Provide the (x, y) coordinate of the cell's center where the given text is located.  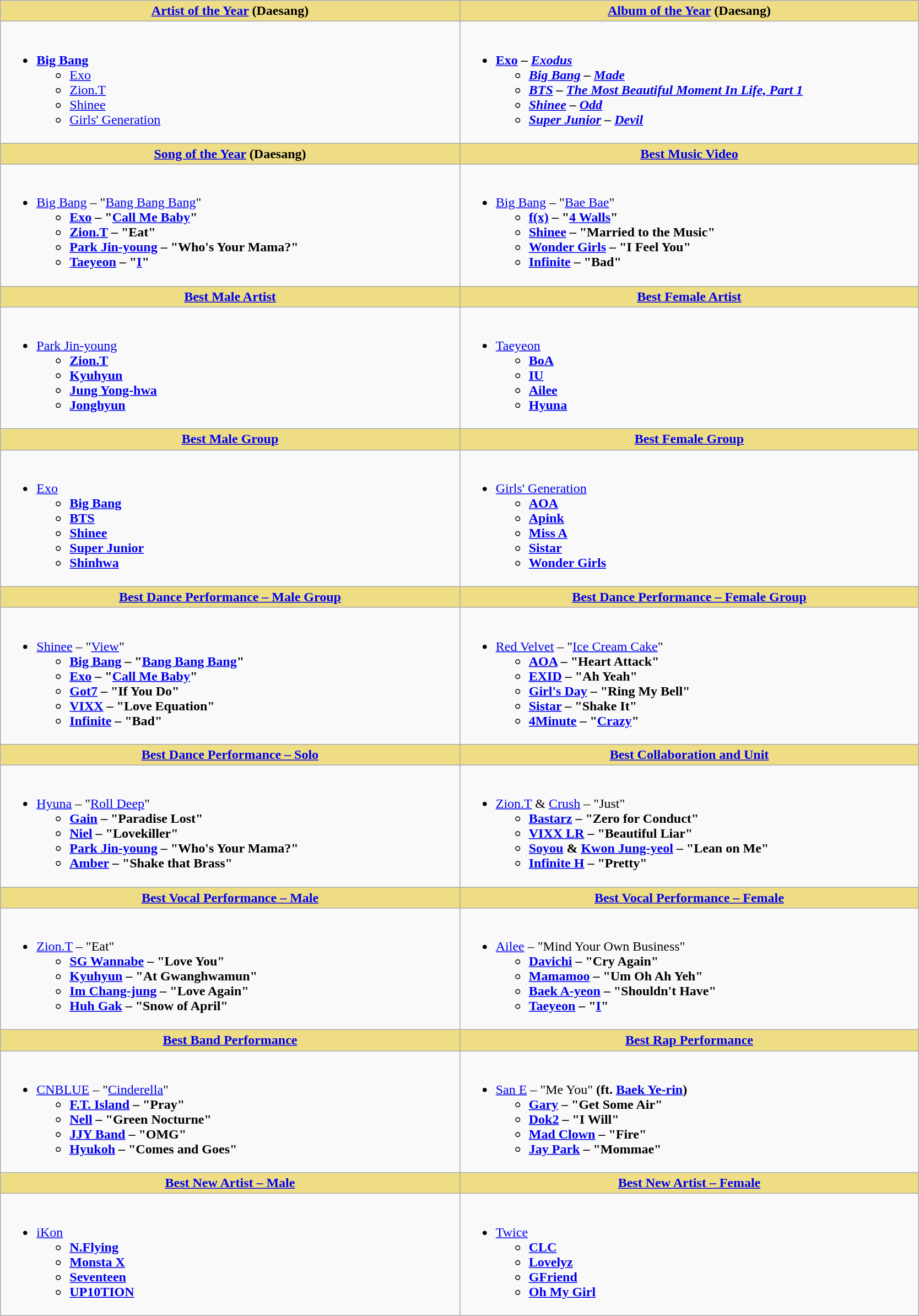
ExoBig BangBTSShineeSuper JuniorShinhwa (230, 518)
Best Rap Performance (689, 1040)
Big Bang – "Bae Bae"f(x) – "4 Walls"Shinee – "Married to the Music"Wonder Girls – "I Feel You"Infinite – "Bad" (689, 225)
Best Dance Performance – Female Group (689, 597)
Best Female Artist (689, 296)
Big Bang – "Bang Bang Bang"Exo – "Call Me Baby"Zion.T – "Eat"Park Jin-young – "Who's Your Mama?"Taeyeon – "I" (230, 225)
Best Collaboration and Unit (689, 754)
Girls' GenerationAOAApinkMiss ASistarWonder Girls (689, 518)
Best Music Video (689, 154)
Best Dance Performance – Male Group (230, 597)
TaeyeonBoAIUAileeHyuna (689, 368)
Zion.T & Crush – "Just"Bastarz – "Zero for Conduct"VIXX LR – "Beautiful Liar"Soyou & Kwon Jung-yeol – "Lean on Me"Infinite H – "Pretty" (689, 826)
Best New Artist – Female (689, 1183)
Shinee – "View"Big Bang – "Bang Bang Bang"Exo – "Call Me Baby"Got7 – "If You Do"VIXX – "Love Equation"Infinite – "Bad" (230, 676)
Song of the Year (Daesang) (230, 154)
Exo – ExodusBig Bang – MadeBTS – The Most Beautiful Moment In Life, Part 1Shinee – OddSuper Junior – Devil (689, 83)
Big BangExoZion.TShineeGirls' Generation (230, 83)
Ailee – "Mind Your Own Business"Davichi – "Cry Again"Mamamoo – "Um Oh Ah Yeh"Baek A-yeon – "Shouldn't Have"Taeyeon – "I" (689, 969)
Album of the Year (Daesang) (689, 11)
CNBLUE – "Cinderella"F.T. Island – "Pray"Nell – "Green Nocturne"JJY Band – "OMG"Hyukoh – "Comes and Goes" (230, 1112)
Best Band Performance (230, 1040)
Hyuna – "Roll Deep"Gain – "Paradise Lost"Niel – "Lovekiller"Park Jin-young – "Who's Your Mama?"Amber – "Shake that Brass" (230, 826)
Park Jin-youngZion.TKyuhyunJung Yong-hwaJonghyun (230, 368)
Zion.T – "Eat"SG Wannabe – "Love You"Kyuhyun – "At Gwanghwamun"Im Chang-jung – "Love Again"Huh Gak – "Snow of April" (230, 969)
iKonN.FlyingMonsta XSeventeenUP10TION (230, 1254)
Best Vocal Performance – Female (689, 898)
San E – "Me You" (ft. Baek Ye-rin)Gary – "Get Some Air"Dok2 – "I Will"Mad Clown – "Fire"Jay Park – "Mommae" (689, 1112)
Best Vocal Performance – Male (230, 898)
Best New Artist – Male (230, 1183)
Artist of the Year (Daesang) (230, 11)
Red Velvet – "Ice Cream Cake"AOA – "Heart Attack"EXID – "Ah Yeah"Girl's Day – "Ring My Bell"Sistar – "Shake It"4Minute – "Crazy" (689, 676)
Best Female Group (689, 439)
Best Male Artist (230, 296)
Best Male Group (230, 439)
TwiceCLCLovelyzGFriendOh My Girl (689, 1254)
Best Dance Performance – Solo (230, 754)
